Scan for the cell matching the given text and deliver its [x, y] coordinate at center. 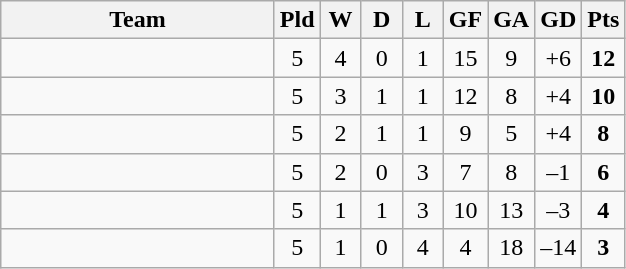
L [422, 20]
GF [465, 20]
GA [512, 20]
–3 [558, 210]
Pts [604, 20]
15 [465, 58]
Pld [297, 20]
7 [465, 172]
Team [138, 20]
+6 [558, 58]
–14 [558, 248]
6 [604, 172]
13 [512, 210]
18 [512, 248]
D [382, 20]
W [340, 20]
GD [558, 20]
–1 [558, 172]
